From the cell containing the given text, extract its center point as (X, Y) coordinate. 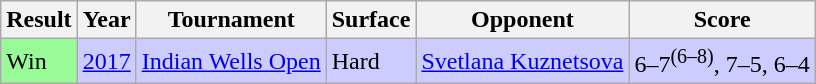
Result (39, 20)
Surface (371, 20)
Year (106, 20)
Score (722, 20)
Indian Wells Open (231, 62)
Tournament (231, 20)
Opponent (522, 20)
6–7(6–8), 7–5, 6–4 (722, 62)
Svetlana Kuznetsova (522, 62)
Win (39, 62)
Hard (371, 62)
2017 (106, 62)
